Detect which cell encompasses the target text, then output its [X, Y] center coordinate. 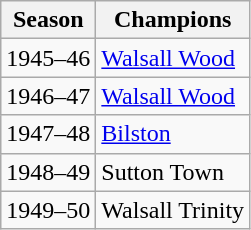
1949–50 [48, 210]
Bilston [173, 134]
Sutton Town [173, 172]
1947–48 [48, 134]
Champions [173, 20]
1948–49 [48, 172]
1946–47 [48, 96]
1945–46 [48, 58]
Season [48, 20]
Walsall Trinity [173, 210]
